Pinpoint the cell where the given text exists, returning its (x, y) midpoint coordinate. 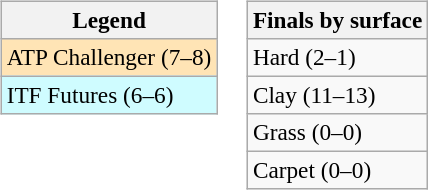
Finals by surface (337, 20)
Legend (108, 20)
Grass (0–0) (337, 133)
Carpet (0–0) (337, 171)
Clay (11–13) (337, 95)
ITF Futures (6–6) (108, 95)
Hard (2–1) (337, 57)
ATP Challenger (7–8) (108, 57)
